Find where the given text appears and provide that cell's center as [X, Y] coordinate. 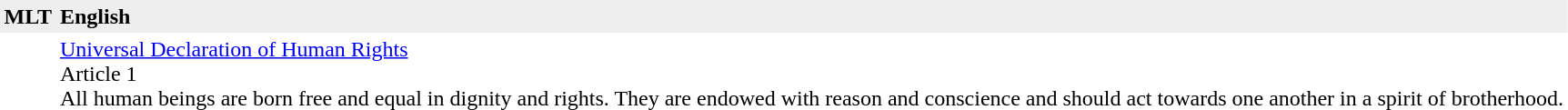
MLT [27, 16]
English [811, 16]
